Return [X, Y] of the center of cell containing provided text 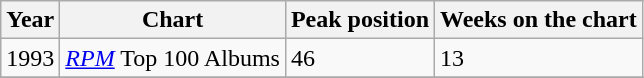
RPM Top 100 Albums [173, 58]
Peak position [360, 20]
46 [360, 58]
Chart [173, 20]
Year [30, 20]
Weeks on the chart [539, 20]
1993 [30, 58]
13 [539, 58]
